Capture the cell that displays the provided text and extract its [x, y] central coordinate. 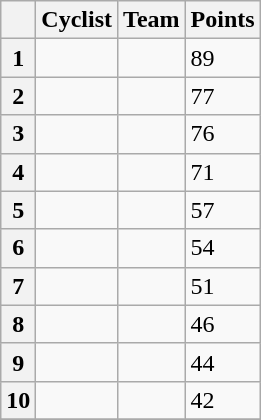
4 [18, 172]
6 [18, 248]
Team [152, 20]
9 [18, 362]
3 [18, 134]
5 [18, 210]
2 [18, 96]
8 [18, 324]
46 [222, 324]
71 [222, 172]
Cyclist [77, 20]
7 [18, 286]
77 [222, 96]
10 [18, 400]
89 [222, 58]
44 [222, 362]
51 [222, 286]
42 [222, 400]
57 [222, 210]
1 [18, 58]
Points [222, 20]
54 [222, 248]
76 [222, 134]
